Extract the [x, y] coordinate from the center of the cell holding the provided text.  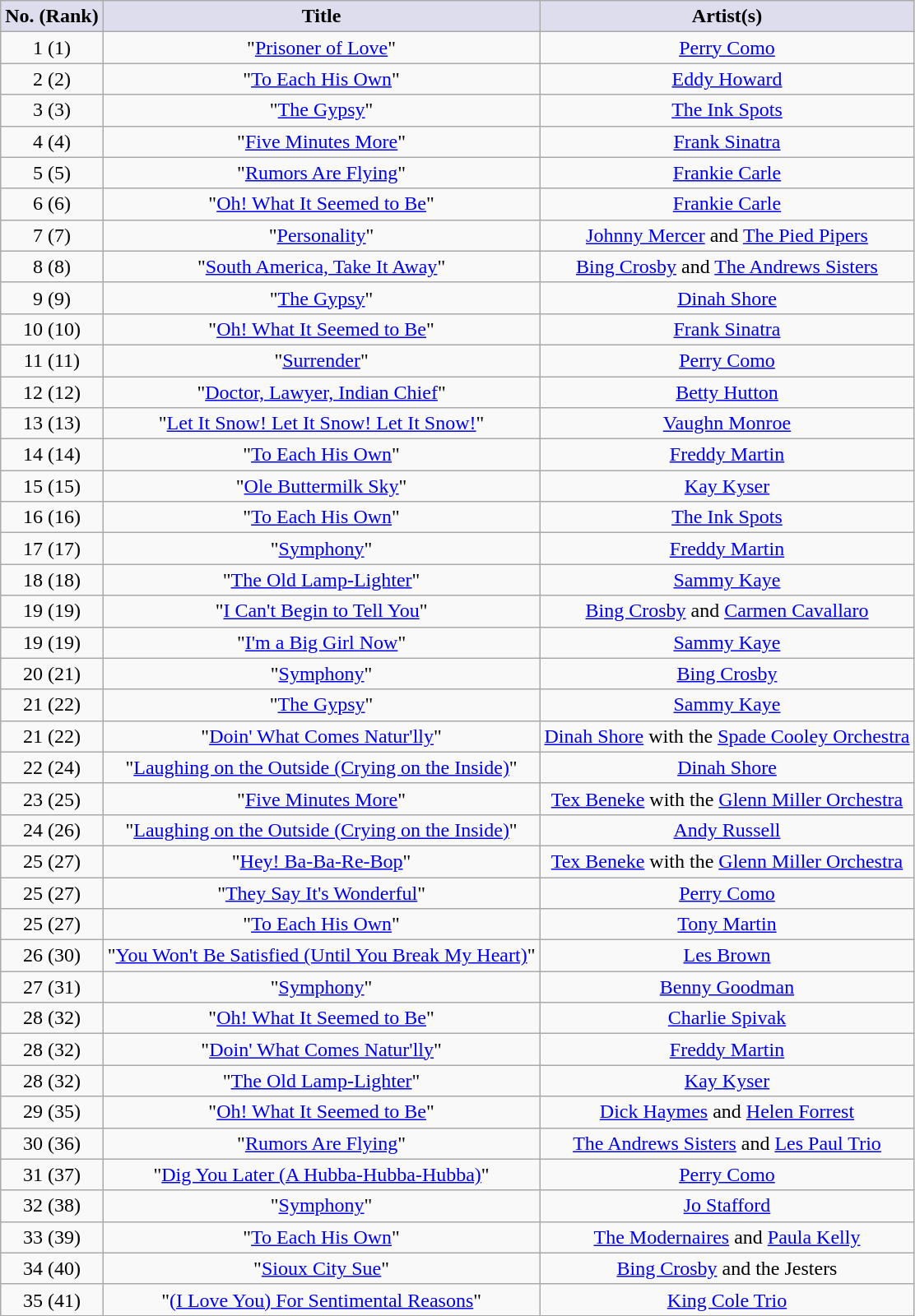
The Modernaires and Paula Kelly [727, 1237]
Charlie Spivak [727, 1018]
6 (6) [52, 204]
11 (11) [52, 360]
17 (17) [52, 549]
"Let It Snow! Let It Snow! Let It Snow!" [321, 424]
Vaughn Monroe [727, 424]
4 (4) [52, 141]
14 (14) [52, 455]
Dinah Shore with the Spade Cooley Orchestra [727, 736]
Benny Goodman [727, 987]
"Prisoner of Love" [321, 48]
Dick Haymes and Helen Forrest [727, 1112]
27 (31) [52, 987]
22 (24) [52, 767]
"Personality" [321, 235]
32 (38) [52, 1206]
29 (35) [52, 1112]
"South America, Take It Away" [321, 266]
Tony Martin [727, 924]
10 (10) [52, 329]
Eddy Howard [727, 79]
15 (15) [52, 486]
33 (39) [52, 1237]
"They Say It's Wonderful" [321, 892]
Bing Crosby and Carmen Cavallaro [727, 611]
34 (40) [52, 1268]
"Ole Buttermilk Sky" [321, 486]
Bing Crosby and the Jesters [727, 1268]
Johnny Mercer and The Pied Pipers [727, 235]
Bing Crosby and The Andrews Sisters [727, 266]
"(I Love You) For Sentimental Reasons" [321, 1300]
"Hey! Ba-Ba-Re-Bop" [321, 861]
No. (Rank) [52, 16]
"I Can't Begin to Tell You" [321, 611]
Bing Crosby [727, 674]
The Andrews Sisters and Les Paul Trio [727, 1143]
3 (3) [52, 110]
2 (2) [52, 79]
"I'm a Big Girl Now" [321, 642]
"Sioux City Sue" [321, 1268]
35 (41) [52, 1300]
13 (13) [52, 424]
7 (7) [52, 235]
Betty Hutton [727, 392]
"You Won't Be Satisfied (Until You Break My Heart)" [321, 956]
Andy Russell [727, 830]
Les Brown [727, 956]
30 (36) [52, 1143]
23 (25) [52, 799]
Jo Stafford [727, 1206]
King Cole Trio [727, 1300]
"Doctor, Lawyer, Indian Chief" [321, 392]
18 (18) [52, 580]
Title [321, 16]
5 (5) [52, 173]
"Surrender" [321, 360]
9 (9) [52, 298]
1 (1) [52, 48]
"Dig You Later (A Hubba-Hubba-Hubba)" [321, 1175]
26 (30) [52, 956]
Artist(s) [727, 16]
20 (21) [52, 674]
24 (26) [52, 830]
8 (8) [52, 266]
16 (16) [52, 517]
12 (12) [52, 392]
31 (37) [52, 1175]
